From the cell containing the given text, extract its center point as [x, y] coordinate. 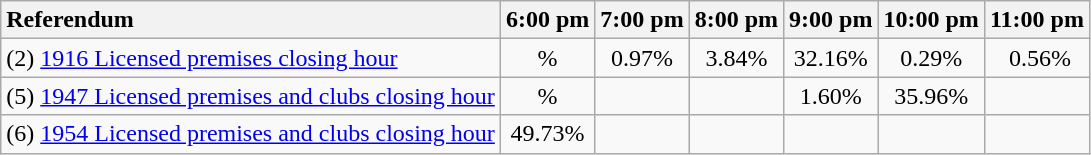
0.97% [642, 58]
0.56% [1036, 58]
8:00 pm [736, 20]
0.29% [931, 58]
7:00 pm [642, 20]
1.60% [831, 96]
(5) 1947 Licensed premises and clubs closing hour [251, 96]
3.84% [736, 58]
10:00 pm [931, 20]
(2) 1916 Licensed premises closing hour [251, 58]
35.96% [931, 96]
49.73% [547, 134]
11:00 pm [1036, 20]
6:00 pm [547, 20]
Referendum [251, 20]
(6) 1954 Licensed premises and clubs closing hour [251, 134]
9:00 pm [831, 20]
32.16% [831, 58]
